Identify which cell holds the provided text, then report its (x, y) central coordinate. 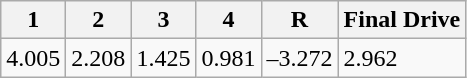
2.208 (98, 58)
0.981 (228, 58)
–3.272 (300, 58)
4 (228, 20)
1.425 (164, 58)
1 (34, 20)
3 (164, 20)
2.962 (402, 58)
4.005 (34, 58)
2 (98, 20)
Final Drive (402, 20)
R (300, 20)
